Pinpoint the cell where the given text exists, returning its [X, Y] midpoint coordinate. 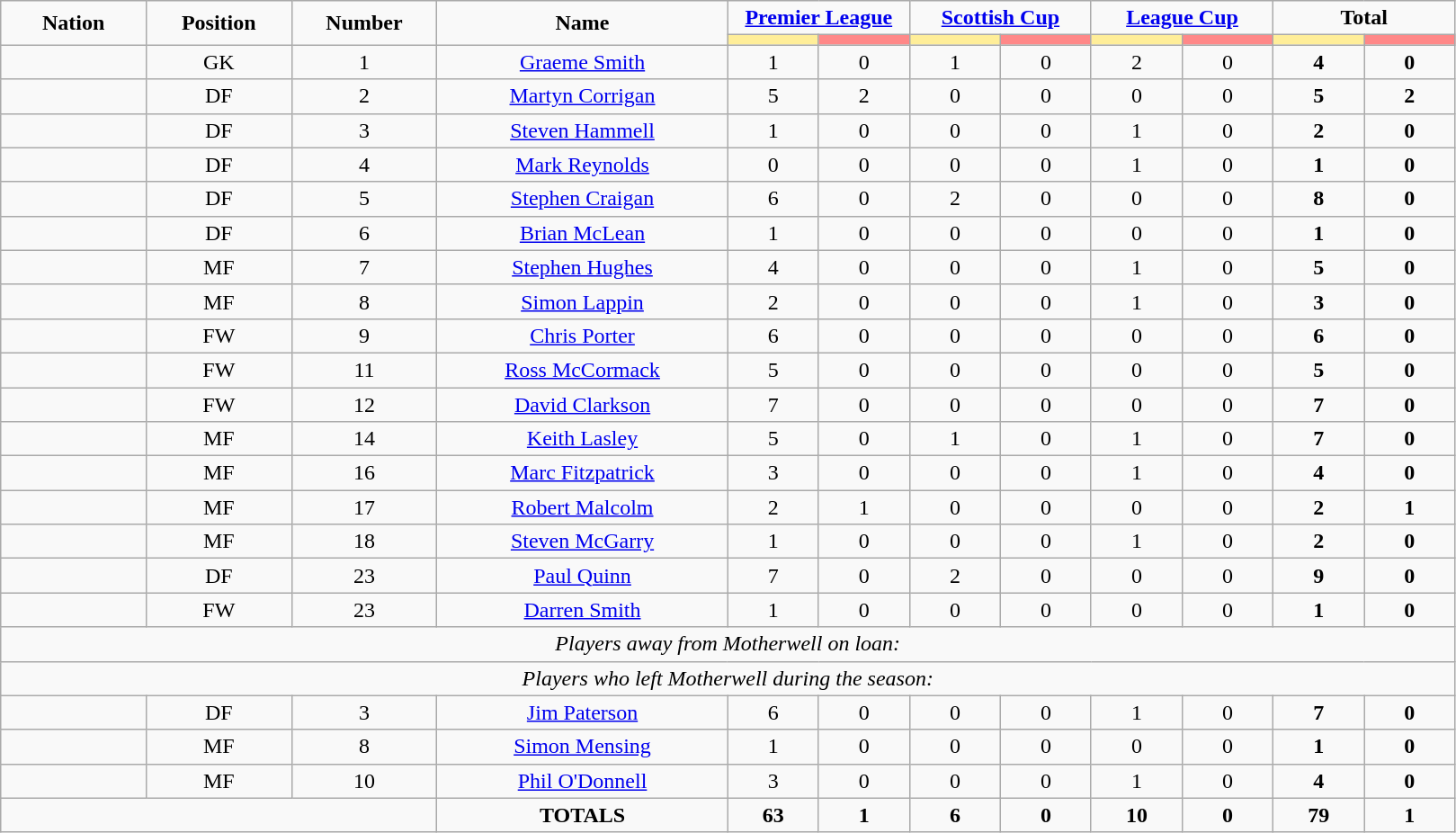
Steven Hammell [583, 130]
Paul Quinn [583, 576]
Chris Porter [583, 336]
Number [364, 23]
11 [364, 370]
Simon Lappin [583, 301]
League Cup [1182, 18]
Stephen Craigan [583, 199]
63 [773, 815]
Phil O'Donnell [583, 781]
16 [364, 473]
Position [219, 23]
Brian McLean [583, 233]
Graeme Smith [583, 62]
Nation [74, 23]
12 [364, 404]
Steven McGarry [583, 542]
Keith Lasley [583, 439]
79 [1318, 815]
Players who left Motherwell during the season: [728, 678]
Robert Malcolm [583, 507]
Simon Mensing [583, 747]
18 [364, 542]
David Clarkson [583, 404]
Stephen Hughes [583, 267]
Name [583, 23]
Premier League [818, 18]
Marc Fitzpatrick [583, 473]
Mark Reynolds [583, 165]
Total [1364, 18]
Jim Paterson [583, 712]
Scottish Cup [1000, 18]
TOTALS [583, 815]
14 [364, 439]
Players away from Motherwell on loan: [728, 644]
GK [219, 62]
Darren Smith [583, 610]
Ross McCormack [583, 370]
17 [364, 507]
Martyn Corrigan [583, 96]
